Detect which cell encompasses the target text, then output its (x, y) center coordinate. 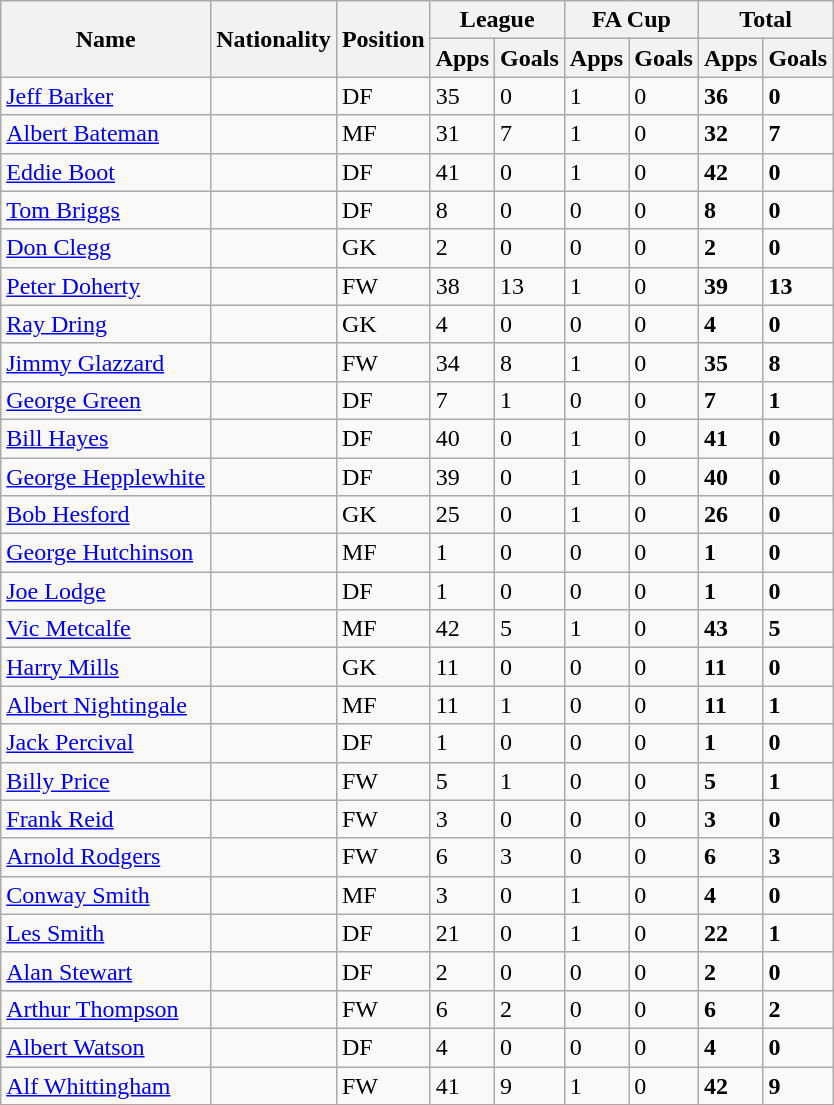
34 (462, 362)
Position (383, 39)
Tom Briggs (106, 210)
Albert Nightingale (106, 705)
25 (462, 515)
Conway Smith (106, 895)
31 (462, 134)
Vic Metcalfe (106, 629)
Ray Dring (106, 324)
Total (765, 20)
Don Clegg (106, 248)
Joe Lodge (106, 591)
32 (730, 134)
Bill Hayes (106, 438)
Les Smith (106, 933)
36 (730, 96)
Arnold Rodgers (106, 857)
Albert Watson (106, 1047)
26 (730, 515)
Frank Reid (106, 819)
Name (106, 39)
Eddie Boot (106, 172)
Peter Doherty (106, 286)
George Green (106, 400)
George Hepplewhite (106, 477)
George Hutchinson (106, 553)
Billy Price (106, 781)
Albert Bateman (106, 134)
38 (462, 286)
22 (730, 933)
21 (462, 933)
Nationality (274, 39)
Arthur Thompson (106, 1009)
43 (730, 629)
Jimmy Glazzard (106, 362)
Alf Whittingham (106, 1085)
Harry Mills (106, 667)
Jack Percival (106, 743)
League (497, 20)
Bob Hesford (106, 515)
Alan Stewart (106, 971)
FA Cup (631, 20)
Jeff Barker (106, 96)
